Extract the [x, y] coordinate from the center of the cell holding the provided text.  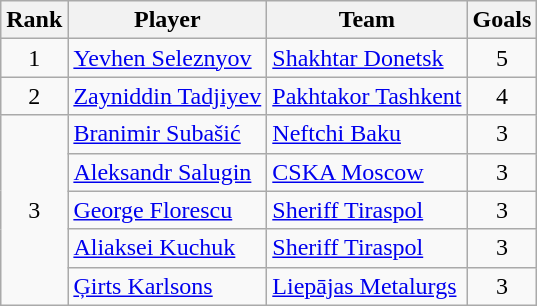
Pakhtakor Tashkent [367, 96]
Aliaksei Kuchuk [168, 248]
Neftchi Baku [367, 134]
Goals [502, 20]
1 [34, 58]
Branimir Subašić [168, 134]
Zayniddin Tadjiyev [168, 96]
Yevhen Seleznyov [168, 58]
4 [502, 96]
Shakhtar Donetsk [367, 58]
Player [168, 20]
Rank [34, 20]
Aleksandr Salugin [168, 172]
Team [367, 20]
George Florescu [168, 210]
Ģirts Karlsons [168, 286]
5 [502, 58]
Liepājas Metalurgs [367, 286]
2 [34, 96]
CSKA Moscow [367, 172]
